Locate the cell with the specified text and output its [X, Y] center coordinate. 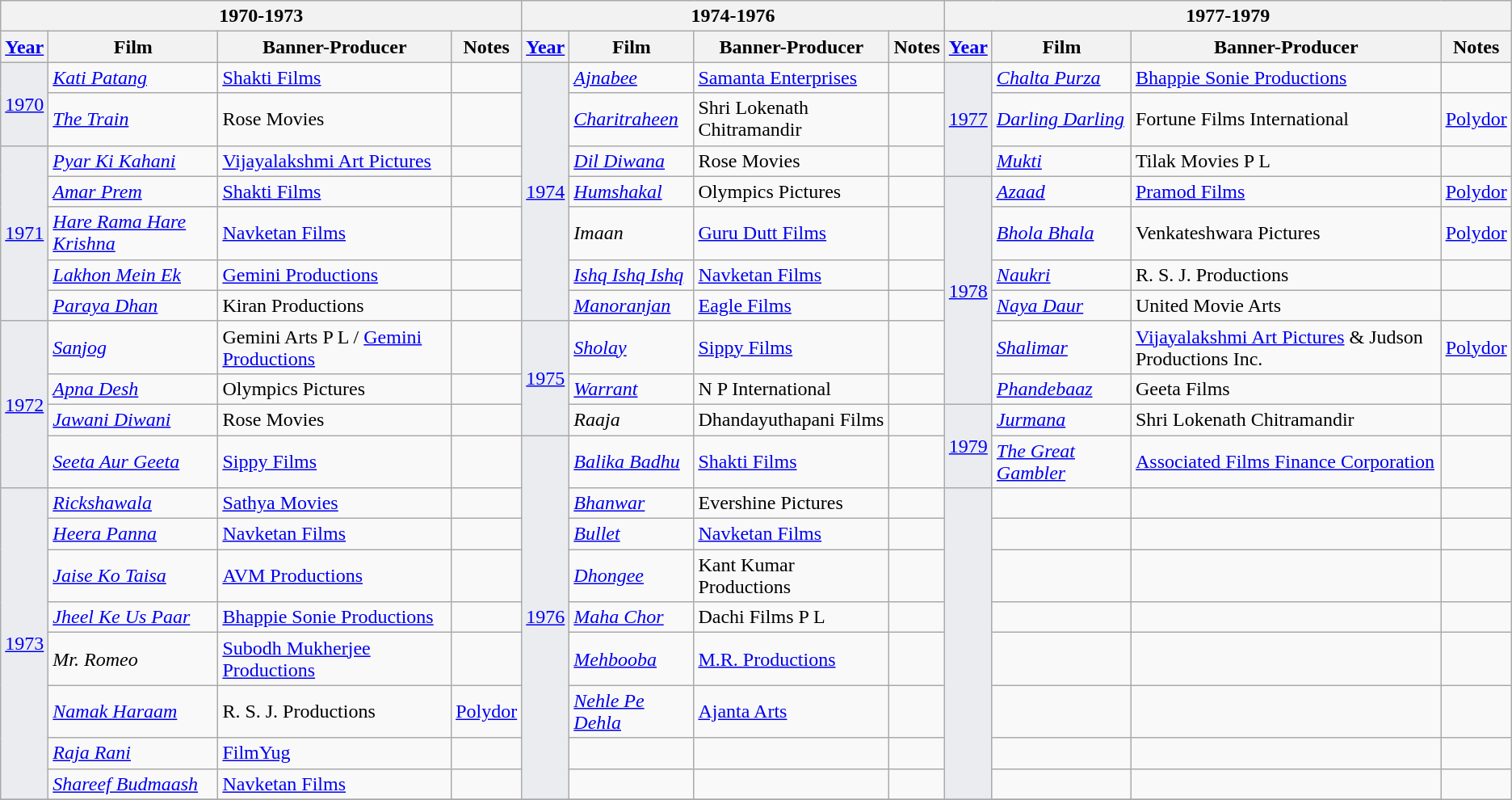
Ajanta Arts [792, 711]
Venkateshwara Pictures [1286, 233]
1973 [24, 644]
Jawani Diwani [133, 419]
Heera Panna [133, 534]
Humshakal [632, 192]
Dhongee [632, 575]
Phandebaaz [1061, 389]
Maha Chor [632, 617]
Amar Prem [133, 192]
Mehbooba [632, 659]
Raaja [632, 419]
Bhanwar [632, 503]
1971 [24, 233]
M.R. Productions [792, 659]
Eagle Films [792, 305]
Jurmana [1061, 419]
Subodh Mukherjee Productions [334, 659]
Manoranjan [632, 305]
Sathya Movies [334, 503]
Nehle Pe Dehla [632, 711]
Associated Films Finance Corporation [1286, 461]
Kant Kumar Productions [792, 575]
Mr. Romeo [133, 659]
1972 [24, 404]
Pyar Ki Kahani [133, 161]
Raja Rani [133, 753]
Lakhon Mein Ek [133, 275]
Bhola Bhala [1061, 233]
Vijayalakshmi Art Pictures & Judson Productions Inc. [1286, 347]
Gemini Arts P L / Gemini Productions [334, 347]
Kati Patang [133, 78]
1974 [546, 192]
FilmYug [334, 753]
United Movie Arts [1286, 305]
N P International [792, 389]
The Great Gambler [1061, 461]
Vijayalakshmi Art Pictures [334, 161]
1970-1973 [262, 16]
Shalimar [1061, 347]
Chalta Purza [1061, 78]
Samanta Enterprises [792, 78]
1975 [546, 378]
Gemini Productions [334, 275]
Ajnabee [632, 78]
Dhandayuthapani Films [792, 419]
1976 [546, 617]
Darling Darling [1061, 120]
AVM Productions [334, 575]
Jaise Ko Taisa [133, 575]
Balika Badhu [632, 461]
The Train [133, 120]
Warrant [632, 389]
Dachi Films P L [792, 617]
1977-1979 [1228, 16]
1978 [968, 290]
Charitraheen [632, 120]
Geeta Films [1286, 389]
Tilak Movies P L [1286, 161]
Ishq Ishq Ishq [632, 275]
Seeta Aur Geeta [133, 461]
1974-1976 [733, 16]
Apna Desh [133, 389]
Naukri [1061, 275]
Hare Rama Hare Krishna [133, 233]
Shareef Budmaash [133, 784]
Bullet [632, 534]
Rickshawala [133, 503]
Mukti [1061, 161]
Guru Dutt Films [792, 233]
Namak Haraam [133, 711]
Naya Daur [1061, 305]
Azaad [1061, 192]
Evershine Pictures [792, 503]
Sholay [632, 347]
Kiran Productions [334, 305]
1977 [968, 120]
Dil Diwana [632, 161]
Jheel Ke Us Paar [133, 617]
Sanjog [133, 347]
Pramod Films [1286, 192]
Paraya Dhan [133, 305]
1970 [24, 103]
1979 [968, 446]
Imaan [632, 233]
Fortune Films International [1286, 120]
